Detect which cell encompasses the target text, then output its (X, Y) center coordinate. 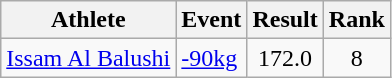
Issam Al Balushi (88, 58)
Athlete (88, 20)
8 (356, 58)
-90kg (212, 58)
Result (285, 20)
Rank (356, 20)
172.0 (285, 58)
Event (212, 20)
